From the cell containing the given text, extract its center point as (x, y) coordinate. 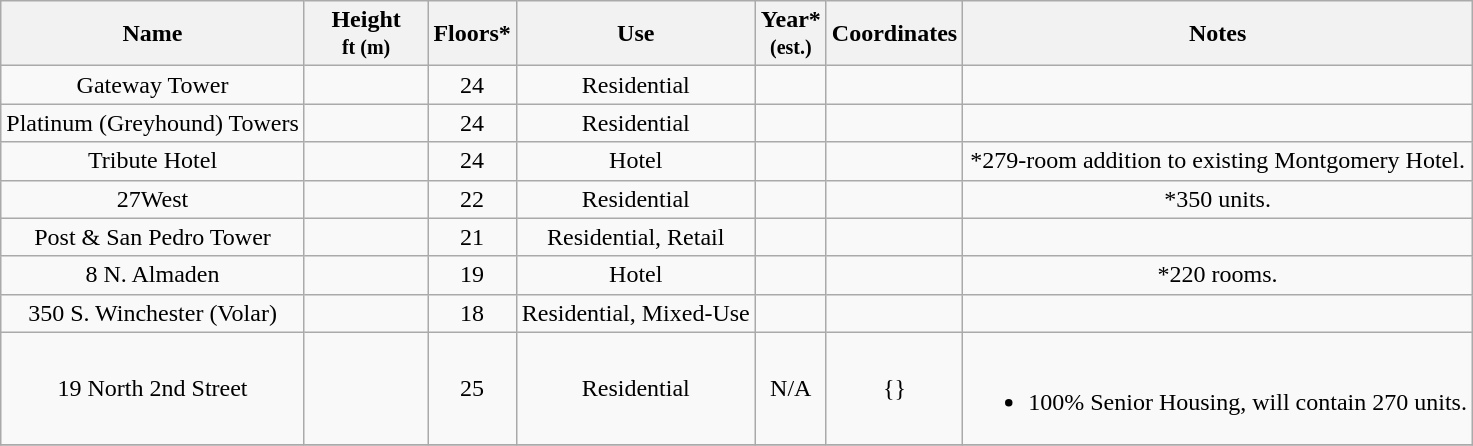
*279-room addition to existing Montgomery Hotel. (1218, 161)
19 North 2nd Street (153, 388)
Tribute Hotel (153, 161)
Post & San Pedro Tower (153, 237)
*350 units. (1218, 199)
N/A (790, 388)
Platinum (Greyhound) Towers (153, 123)
Notes (1218, 34)
8 N. Almaden (153, 275)
27West (153, 199)
Coordinates (894, 34)
19 (472, 275)
Gateway Tower (153, 85)
*220 rooms. (1218, 275)
100% Senior Housing, will contain 270 units. (1218, 388)
Name (153, 34)
Floors* (472, 34)
21 (472, 237)
18 (472, 313)
{} (894, 388)
Residential, Retail (636, 237)
Year*(est.) (790, 34)
Residential, Mixed-Use (636, 313)
25 (472, 388)
Use (636, 34)
22 (472, 199)
350 S. Winchester (Volar) (153, 313)
Heightft (m) (366, 34)
